Return (X, Y) of the center of cell containing provided text 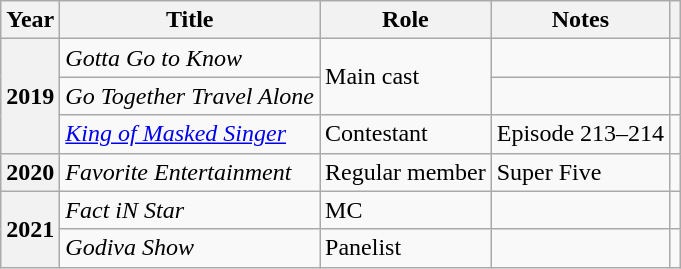
MC (406, 210)
Year (30, 20)
Regular member (406, 172)
Gotta Go to Know (190, 58)
2021 (30, 229)
Episode 213–214 (580, 134)
Contestant (406, 134)
Main cast (406, 77)
Panelist (406, 248)
2019 (30, 96)
Super Five (580, 172)
Notes (580, 20)
2020 (30, 172)
Fact iN Star (190, 210)
Go Together Travel Alone (190, 96)
King of Masked Singer (190, 134)
Favorite Entertainment (190, 172)
Title (190, 20)
Role (406, 20)
Godiva Show (190, 248)
